From the cell containing the given text, extract its center point as (X, Y) coordinate. 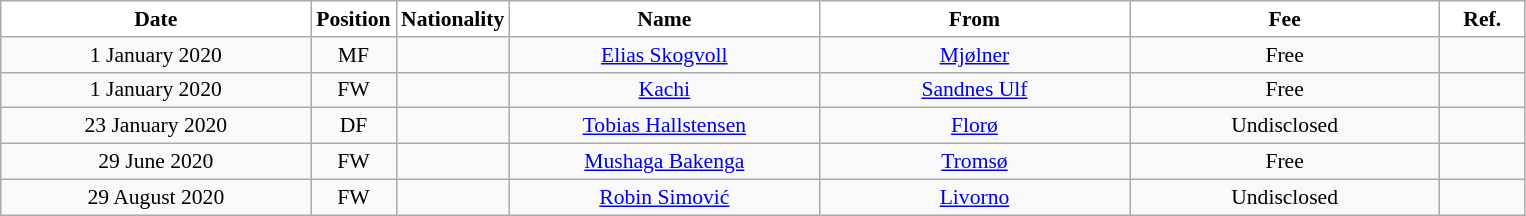
Nationality (452, 19)
29 June 2020 (156, 162)
29 August 2020 (156, 197)
Tromsø (974, 162)
Livorno (974, 197)
Kachi (664, 90)
Mushaga Bakenga (664, 162)
Name (664, 19)
Position (354, 19)
Florø (974, 126)
Sandnes Ulf (974, 90)
Ref. (1482, 19)
Tobias Hallstensen (664, 126)
Date (156, 19)
Fee (1285, 19)
DF (354, 126)
From (974, 19)
Elias Skogvoll (664, 55)
Robin Simović (664, 197)
23 January 2020 (156, 126)
MF (354, 55)
Mjølner (974, 55)
